Detect which cell encompasses the target text, then output its [X, Y] center coordinate. 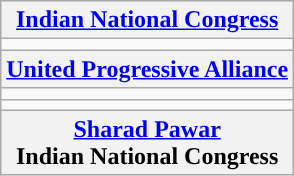
Sharad PawarIndian National Congress [148, 142]
United Progressive Alliance [148, 69]
Indian National Congress [148, 20]
